Search for the cell housing the specified text and yield its (X, Y) center coordinate. 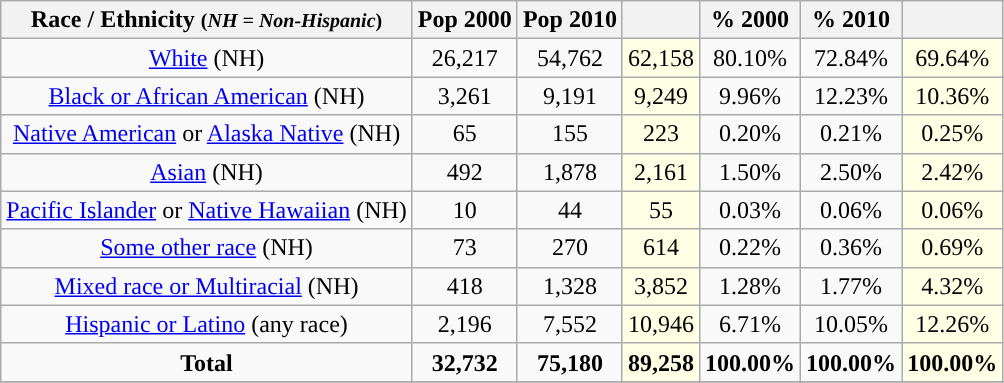
418 (464, 286)
3,852 (660, 286)
12.23% (852, 96)
72.84% (852, 58)
2,161 (660, 172)
% 2000 (750, 20)
54,762 (570, 58)
614 (660, 248)
0.22% (750, 248)
6.71% (750, 324)
73 (464, 248)
Native American or Alaska Native (NH) (207, 134)
10,946 (660, 324)
1,878 (570, 172)
69.64% (952, 58)
Total (207, 362)
55 (660, 210)
0.21% (852, 134)
Asian (NH) (207, 172)
155 (570, 134)
32,732 (464, 362)
4.32% (952, 286)
2.42% (952, 172)
0.03% (750, 210)
Pop 2000 (464, 20)
Mixed race or Multiracial (NH) (207, 286)
62,158 (660, 58)
9.96% (750, 96)
0.69% (952, 248)
0.25% (952, 134)
White (NH) (207, 58)
Some other race (NH) (207, 248)
Black or African American (NH) (207, 96)
223 (660, 134)
0.20% (750, 134)
0.36% (852, 248)
10 (464, 210)
Race / Ethnicity (NH = Non-Hispanic) (207, 20)
1.77% (852, 286)
3,261 (464, 96)
9,191 (570, 96)
7,552 (570, 324)
1.28% (750, 286)
10.36% (952, 96)
1,328 (570, 286)
80.10% (750, 58)
2,196 (464, 324)
Pop 2010 (570, 20)
270 (570, 248)
% 2010 (852, 20)
75,180 (570, 362)
492 (464, 172)
Pacific Islander or Native Hawaiian (NH) (207, 210)
10.05% (852, 324)
65 (464, 134)
Hispanic or Latino (any race) (207, 324)
9,249 (660, 96)
89,258 (660, 362)
2.50% (852, 172)
26,217 (464, 58)
44 (570, 210)
12.26% (952, 324)
1.50% (750, 172)
